Provide the (x, y) coordinate of the cell's center where the given text is located.  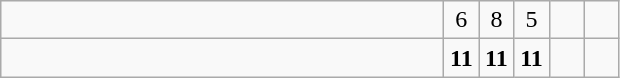
6 (462, 20)
5 (532, 20)
8 (496, 20)
